Output the [x, y] coordinate of the center of the cell containing the given text.  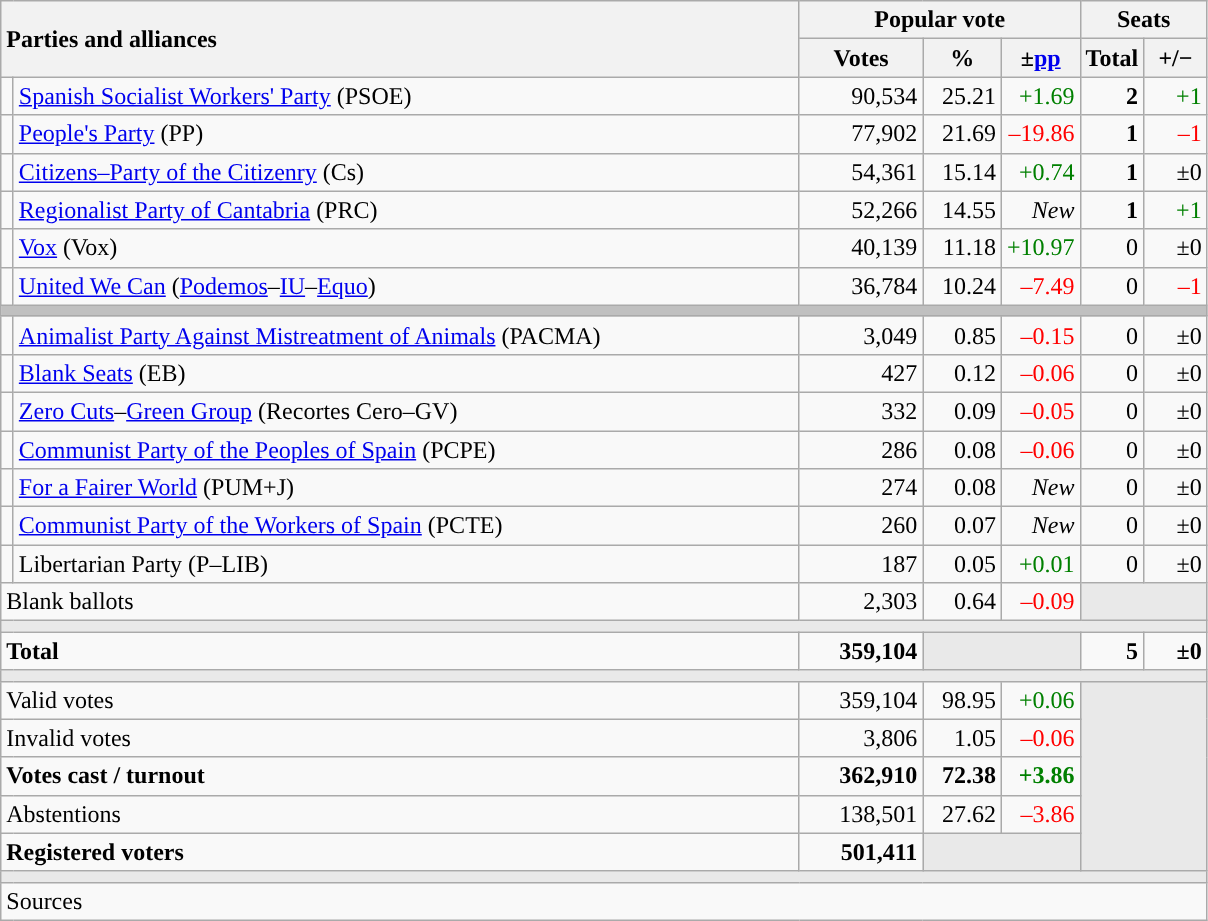
% [962, 58]
138,501 [861, 814]
Parties and alliances [400, 39]
–0.09 [1040, 602]
–3.86 [1040, 814]
11.18 [962, 248]
0.85 [962, 335]
52,266 [861, 210]
0.05 [962, 564]
–19.86 [1040, 134]
187 [861, 564]
362,910 [861, 776]
–7.49 [1040, 286]
Regionalist Party of Cantabria (PRC) [406, 210]
Communist Party of the Peoples of Spain (PCPE) [406, 449]
Votes cast / turnout [400, 776]
2,303 [861, 602]
–0.15 [1040, 335]
Zero Cuts–Green Group (Recortes Cero–GV) [406, 411]
332 [861, 411]
+0.06 [1040, 700]
Vox (Vox) [406, 248]
+0.01 [1040, 564]
Valid votes [400, 700]
260 [861, 526]
Registered voters [400, 852]
United We Can (Podemos–IU–Equo) [406, 286]
54,361 [861, 172]
Invalid votes [400, 738]
0.09 [962, 411]
People's Party (PP) [406, 134]
40,139 [861, 248]
2 [1112, 96]
For a Fairer World (PUM+J) [406, 488]
0.07 [962, 526]
±pp [1040, 58]
5 [1112, 651]
0.64 [962, 602]
–0.05 [1040, 411]
Communist Party of the Workers of Spain (PCTE) [406, 526]
90,534 [861, 96]
77,902 [861, 134]
Seats [1144, 20]
15.14 [962, 172]
Libertarian Party (P–LIB) [406, 564]
21.69 [962, 134]
14.55 [962, 210]
286 [861, 449]
27.62 [962, 814]
Blank Seats (EB) [406, 373]
+1.69 [1040, 96]
Popular vote [940, 20]
10.24 [962, 286]
501,411 [861, 852]
Citizens–Party of the Citizenry (Cs) [406, 172]
72.38 [962, 776]
Spanish Socialist Workers' Party (PSOE) [406, 96]
0.12 [962, 373]
427 [861, 373]
+0.74 [1040, 172]
3,806 [861, 738]
Blank ballots [400, 602]
Animalist Party Against Mistreatment of Animals (PACMA) [406, 335]
25.21 [962, 96]
+/− [1176, 58]
+3.86 [1040, 776]
1.05 [962, 738]
+10.97 [1040, 248]
Sources [604, 901]
36,784 [861, 286]
98.95 [962, 700]
Votes [861, 58]
3,049 [861, 335]
274 [861, 488]
Abstentions [400, 814]
